Extract the [x, y] coordinate from the center of the cell holding the provided text.  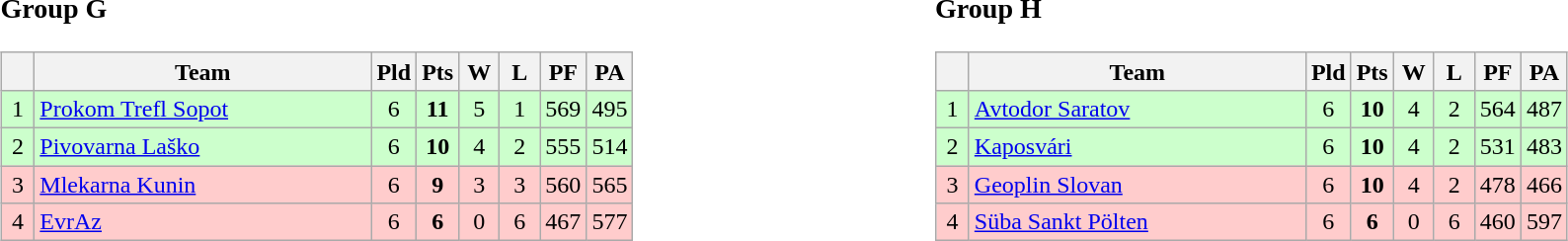
Kaposvári [1137, 147]
9 [438, 185]
Geoplin Slovan [1137, 185]
569 [563, 109]
487 [1544, 109]
Mlekarna Kunin [203, 185]
467 [563, 222]
565 [610, 185]
466 [1544, 185]
531 [1497, 147]
560 [563, 185]
Süba Sankt Pölten [1137, 222]
460 [1497, 222]
Pivovarna Laško [203, 147]
478 [1497, 185]
555 [563, 147]
483 [1544, 147]
11 [438, 109]
Avtodor Saratov [1137, 109]
577 [610, 222]
5 [480, 109]
597 [1544, 222]
EvrAz [203, 222]
Prokom Trefl Sopot [203, 109]
564 [1497, 109]
495 [610, 109]
514 [610, 147]
